Find where the given text appears and provide that cell's center as [x, y] coordinate. 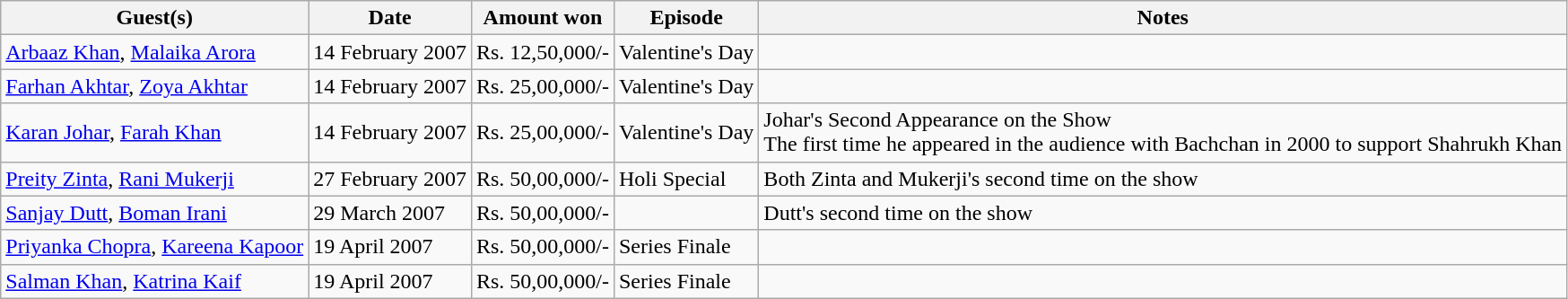
Sanjay Dutt, Boman Irani [154, 213]
Salman Khan, Katrina Kaif [154, 281]
Holi Special [685, 179]
Farhan Akhtar, Zoya Akhtar [154, 86]
Arbaaz Khan, Malaika Arora [154, 52]
Preity Zinta, Rani Mukerji [154, 179]
Guest(s) [154, 18]
29 March 2007 [390, 213]
Karan Johar, Farah Khan [154, 133]
Amount won [542, 18]
Johar's Second Appearance on the ShowThe first time he appeared in the audience with Bachchan in 2000 to support Shahrukh Khan [1163, 133]
Priyanka Chopra, Kareena Kapoor [154, 247]
Date [390, 18]
Notes [1163, 18]
Episode [685, 18]
Dutt's second time on the show [1163, 213]
27 February 2007 [390, 179]
Both Zinta and Mukerji's second time on the show [1163, 179]
Rs. 12,50,000/- [542, 52]
